Output the [X, Y] coordinate of the center of the cell containing the given text.  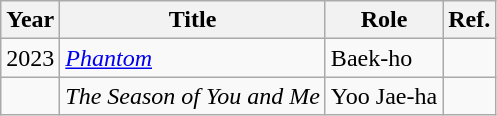
Title [193, 20]
Baek-ho [384, 58]
Year [30, 20]
Yoo Jae-ha [384, 96]
Phantom [193, 58]
Role [384, 20]
The Season of You and Me [193, 96]
Ref. [470, 20]
2023 [30, 58]
